Locate the cell with the specified text and output its [x, y] center coordinate. 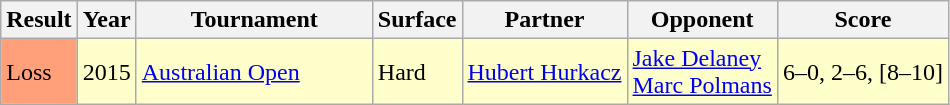
Score [862, 20]
Hard [417, 72]
2015 [106, 72]
Loss [39, 72]
Partner [544, 20]
Result [39, 20]
Australian Open [254, 72]
Jake Delaney Marc Polmans [702, 72]
6–0, 2–6, [8–10] [862, 72]
Year [106, 20]
Hubert Hurkacz [544, 72]
Surface [417, 20]
Tournament [254, 20]
Opponent [702, 20]
